Determine the (x, y) coordinate at the center of the cell enclosing the given text.  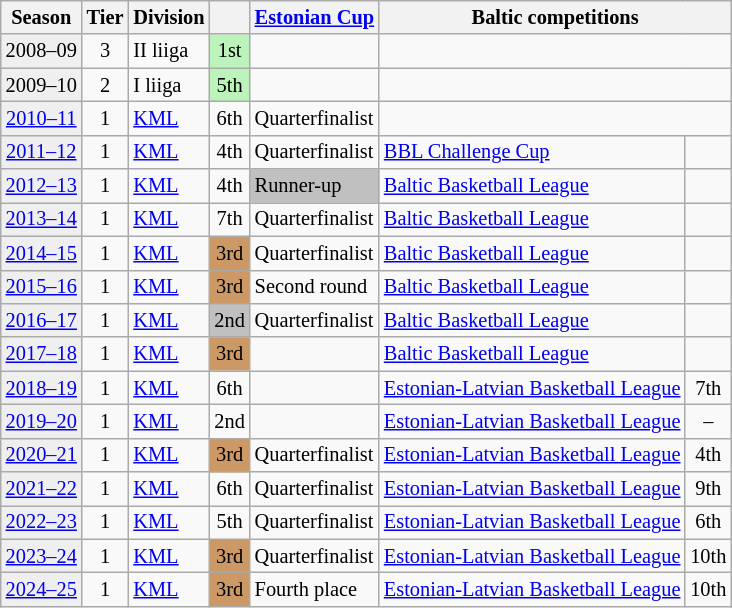
2013–14 (42, 219)
2 (106, 85)
2015–16 (42, 287)
2009–10 (42, 85)
2016–17 (42, 320)
3 (106, 51)
Fourth place (314, 589)
I liiga (168, 85)
2012–13 (42, 186)
9th (708, 489)
Division (168, 17)
Second round (314, 287)
– (708, 421)
2017–18 (42, 354)
2010–11 (42, 118)
II liiga (168, 51)
Tier (106, 17)
2021–22 (42, 489)
2011–12 (42, 152)
2023–24 (42, 556)
2019–20 (42, 421)
2018–19 (42, 388)
Baltic competitions (555, 17)
2014–15 (42, 253)
Estonian Cup (314, 17)
1st (229, 51)
Season (42, 17)
BBL Challenge Cup (532, 152)
2020–21 (42, 455)
2022–23 (42, 522)
Runner-up (314, 186)
2024–25 (42, 589)
2008–09 (42, 51)
